Identify which cell holds the provided text, then report its [X, Y] central coordinate. 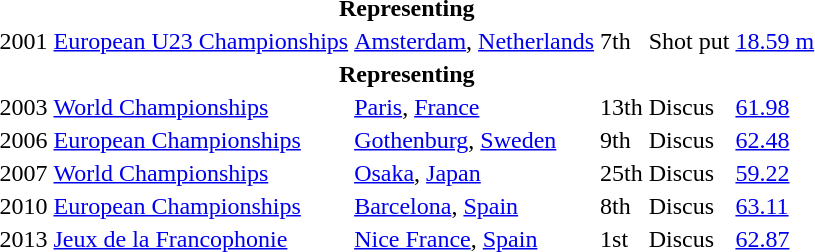
9th [622, 140]
13th [622, 107]
Amsterdam, Netherlands [474, 41]
Shot put [689, 41]
Barcelona, Spain [474, 206]
Osaka, Japan [474, 173]
8th [622, 206]
Paris, France [474, 107]
7th [622, 41]
Gothenburg, Sweden [474, 140]
25th [622, 173]
European U23 Championships [201, 41]
